Detect which cell encompasses the target text, then output its (x, y) center coordinate. 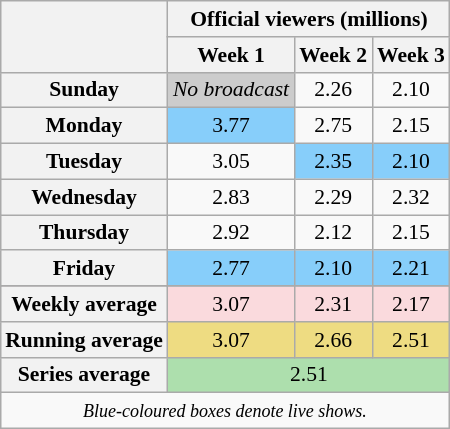
2.21 (411, 269)
3.77 (231, 126)
Series average (84, 375)
Wednesday (84, 197)
2.83 (231, 197)
Monday (84, 126)
Friday (84, 269)
No broadcast (231, 90)
2.32 (411, 197)
2.17 (411, 304)
2.26 (333, 90)
2.35 (333, 162)
Running average (84, 340)
Tuesday (84, 162)
Official viewers (millions) (309, 19)
3.05 (231, 162)
Blue-coloured boxes denote live shows. (225, 411)
Weekly average (84, 304)
Week 2 (333, 55)
2.66 (333, 340)
2.92 (231, 233)
Thursday (84, 233)
2.29 (333, 197)
2.12 (333, 233)
Week 1 (231, 55)
2.77 (231, 269)
Week 3 (411, 55)
Sunday (84, 90)
2.31 (333, 304)
2.75 (333, 126)
